Return the [x, y] coordinate for the center point of the cell that contains the specified text.  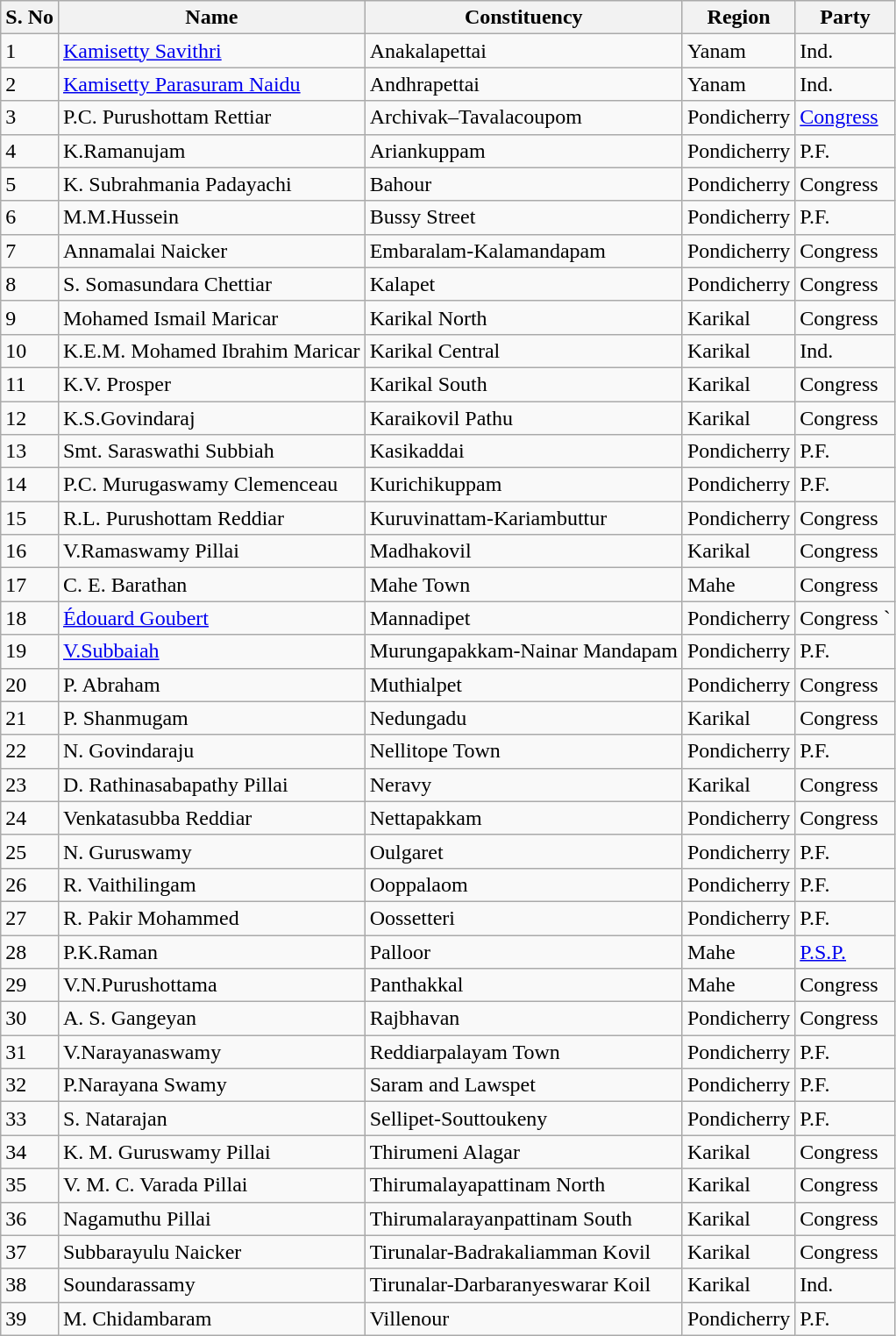
R. Vaithilingam [211, 885]
15 [30, 518]
12 [30, 418]
Bussy Street [523, 217]
Nettapakkam [523, 818]
V.N.Purushottama [211, 985]
1 [30, 51]
Congress ` [845, 618]
20 [30, 685]
27 [30, 918]
S. Somasundara Chettiar [211, 284]
14 [30, 485]
C. E. Barathan [211, 585]
3 [30, 117]
23 [30, 785]
A. S. Gangeyan [211, 1019]
N. Guruswamy [211, 851]
S. Natarajan [211, 1119]
Saram and Lawspet [523, 1085]
Muthialpet [523, 685]
Oossetteri [523, 918]
M.M.Hussein [211, 217]
Thirumalarayanpattinam South [523, 1219]
S. No [30, 18]
Reddiarpalayam Town [523, 1052]
P.C. Murugaswamy Clemenceau [211, 485]
P.C. Purushottam Rettiar [211, 117]
Madhakovil [523, 551]
5 [30, 184]
Region [738, 18]
Andhrapettai [523, 84]
Mohamed Ismail Maricar [211, 317]
K.V. Prosper [211, 384]
K.Ramanujam [211, 151]
Karikal Central [523, 351]
Annamalai Naicker [211, 251]
Venkatasubba Reddiar [211, 818]
Bahour [523, 184]
R. Pakir Mohammed [211, 918]
D. Rathinasabapathy Pillai [211, 785]
K. M. Guruswamy Pillai [211, 1152]
Mahe Town [523, 585]
Palloor [523, 951]
21 [30, 718]
Rajbhavan [523, 1019]
Anakalapettai [523, 51]
Smt. Saraswathi Subbiah [211, 451]
V.Ramaswamy Pillai [211, 551]
Embaralam-Kalamandapam [523, 251]
36 [30, 1219]
29 [30, 985]
25 [30, 851]
11 [30, 384]
19 [30, 651]
P.Narayana Swamy [211, 1085]
K.E.M. Mohamed Ibrahim Maricar [211, 351]
Kurichikuppam [523, 485]
18 [30, 618]
6 [30, 217]
Party [845, 18]
38 [30, 1285]
P.S.P. [845, 951]
10 [30, 351]
Archivak–Tavalacoupom [523, 117]
22 [30, 751]
Kuruvinattam-Kariambuttur [523, 518]
30 [30, 1019]
V.Subbaiah [211, 651]
Soundarassamy [211, 1285]
Murungapakkam-Nainar Mandapam [523, 651]
Tirunalar-Darbaranyeswarar Koil [523, 1285]
Karaikovil Pathu [523, 418]
9 [30, 317]
37 [30, 1252]
Mannadipet [523, 618]
31 [30, 1052]
R.L. Purushottam Reddiar [211, 518]
39 [30, 1318]
V. M. C. Varada Pillai [211, 1185]
K.S.Govindaraj [211, 418]
33 [30, 1119]
35 [30, 1185]
7 [30, 251]
P. Abraham [211, 685]
Subbarayulu Naicker [211, 1252]
Thirumalayapattinam North [523, 1185]
34 [30, 1152]
Karikal South [523, 384]
Karikal North [523, 317]
2 [30, 84]
16 [30, 551]
Constituency [523, 18]
V.Narayanaswamy [211, 1052]
32 [30, 1085]
Oulgaret [523, 851]
K. Subrahmania Padayachi [211, 184]
4 [30, 151]
Neravy [523, 785]
Panthakkal [523, 985]
Kalapet [523, 284]
N. Govindaraju [211, 751]
P.K.Raman [211, 951]
Villenour [523, 1318]
Thirumeni Alagar [523, 1152]
Sellipet-Souttoukeny [523, 1119]
P. Shanmugam [211, 718]
Ariankuppam [523, 151]
Édouard Goubert [211, 618]
Tirunalar-Badrakaliamman Kovil [523, 1252]
13 [30, 451]
28 [30, 951]
Nagamuthu Pillai [211, 1219]
Name [211, 18]
Nedungadu [523, 718]
Nellitope Town [523, 751]
17 [30, 585]
M. Chidambaram [211, 1318]
8 [30, 284]
Ooppalaom [523, 885]
Kasikaddai [523, 451]
24 [30, 818]
26 [30, 885]
Kamisetty Parasuram Naidu [211, 84]
Kamisetty Savithri [211, 51]
